Return the [x, y] coordinate for the center point of the cell that contains the specified text.  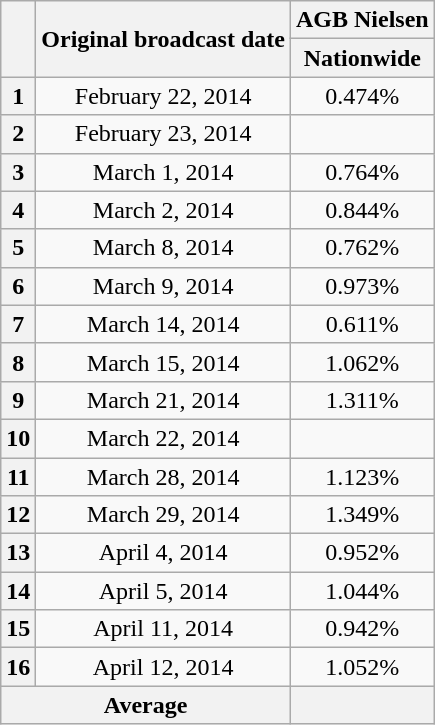
0.844% [362, 210]
0.611% [362, 324]
March 15, 2014 [164, 362]
Nationwide [362, 58]
March 22, 2014 [164, 438]
0.474% [362, 96]
0.764% [362, 172]
Original broadcast date [164, 39]
0.762% [362, 248]
0.952% [362, 553]
March 14, 2014 [164, 324]
9 [18, 400]
1.349% [362, 515]
1.052% [362, 667]
5 [18, 248]
Average [146, 705]
February 22, 2014 [164, 96]
16 [18, 667]
1.123% [362, 477]
1.311% [362, 400]
March 28, 2014 [164, 477]
April 12, 2014 [164, 667]
March 2, 2014 [164, 210]
2 [18, 134]
AGB Nielsen [362, 20]
13 [18, 553]
1 [18, 96]
March 21, 2014 [164, 400]
15 [18, 629]
10 [18, 438]
April 4, 2014 [164, 553]
0.973% [362, 286]
11 [18, 477]
7 [18, 324]
14 [18, 591]
1.044% [362, 591]
March 1, 2014 [164, 172]
12 [18, 515]
April 5, 2014 [164, 591]
March 29, 2014 [164, 515]
April 11, 2014 [164, 629]
March 8, 2014 [164, 248]
8 [18, 362]
6 [18, 286]
4 [18, 210]
1.062% [362, 362]
February 23, 2014 [164, 134]
March 9, 2014 [164, 286]
0.942% [362, 629]
3 [18, 172]
